Return [x, y] of the center of cell containing provided text 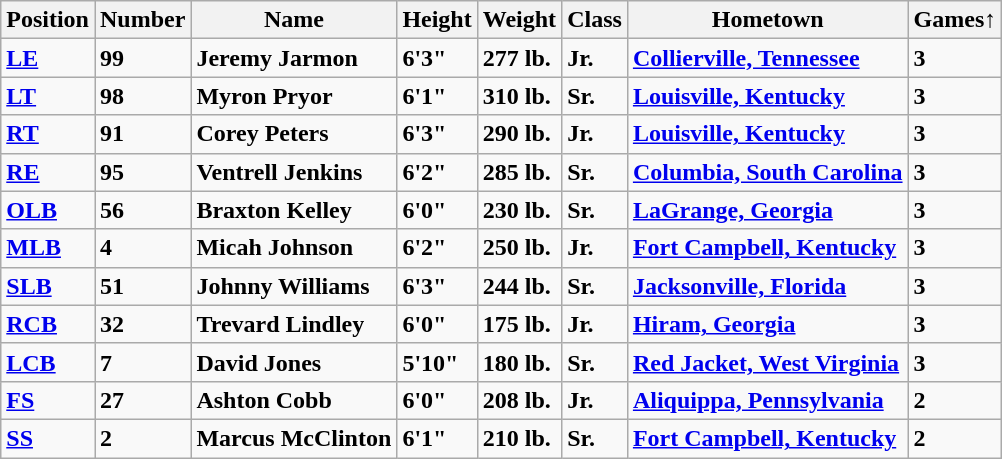
Collierville, Tennessee [768, 58]
Number [142, 20]
Position [48, 20]
RT [48, 134]
Johnny Williams [294, 286]
95 [142, 172]
Name [294, 20]
OLB [48, 210]
Games↑ [955, 20]
56 [142, 210]
250 lb. [519, 248]
Corey Peters [294, 134]
Myron Pryor [294, 96]
Height [437, 20]
Micah Johnson [294, 248]
5'10" [437, 362]
Marcus McClinton [294, 438]
LCB [48, 362]
51 [142, 286]
Hiram, Georgia [768, 324]
Ventrell Jenkins [294, 172]
Hometown [768, 20]
LaGrange, Georgia [768, 210]
Weight [519, 20]
SLB [48, 286]
Braxton Kelley [294, 210]
FS [48, 400]
210 lb. [519, 438]
RE [48, 172]
Jacksonville, Florida [768, 286]
Jeremy Jarmon [294, 58]
7 [142, 362]
MLB [48, 248]
244 lb. [519, 286]
230 lb. [519, 210]
Red Jacket, West Virginia [768, 362]
27 [142, 400]
175 lb. [519, 324]
Class [595, 20]
180 lb. [519, 362]
290 lb. [519, 134]
David Jones [294, 362]
208 lb. [519, 400]
LT [48, 96]
310 lb. [519, 96]
99 [142, 58]
Columbia, South Carolina [768, 172]
Ashton Cobb [294, 400]
4 [142, 248]
Trevard Lindley [294, 324]
91 [142, 134]
Aliquippa, Pennsylvania [768, 400]
LE [48, 58]
277 lb. [519, 58]
SS [48, 438]
32 [142, 324]
285 lb. [519, 172]
RCB [48, 324]
98 [142, 96]
